Detect which cell encompasses the target text, then output its [x, y] center coordinate. 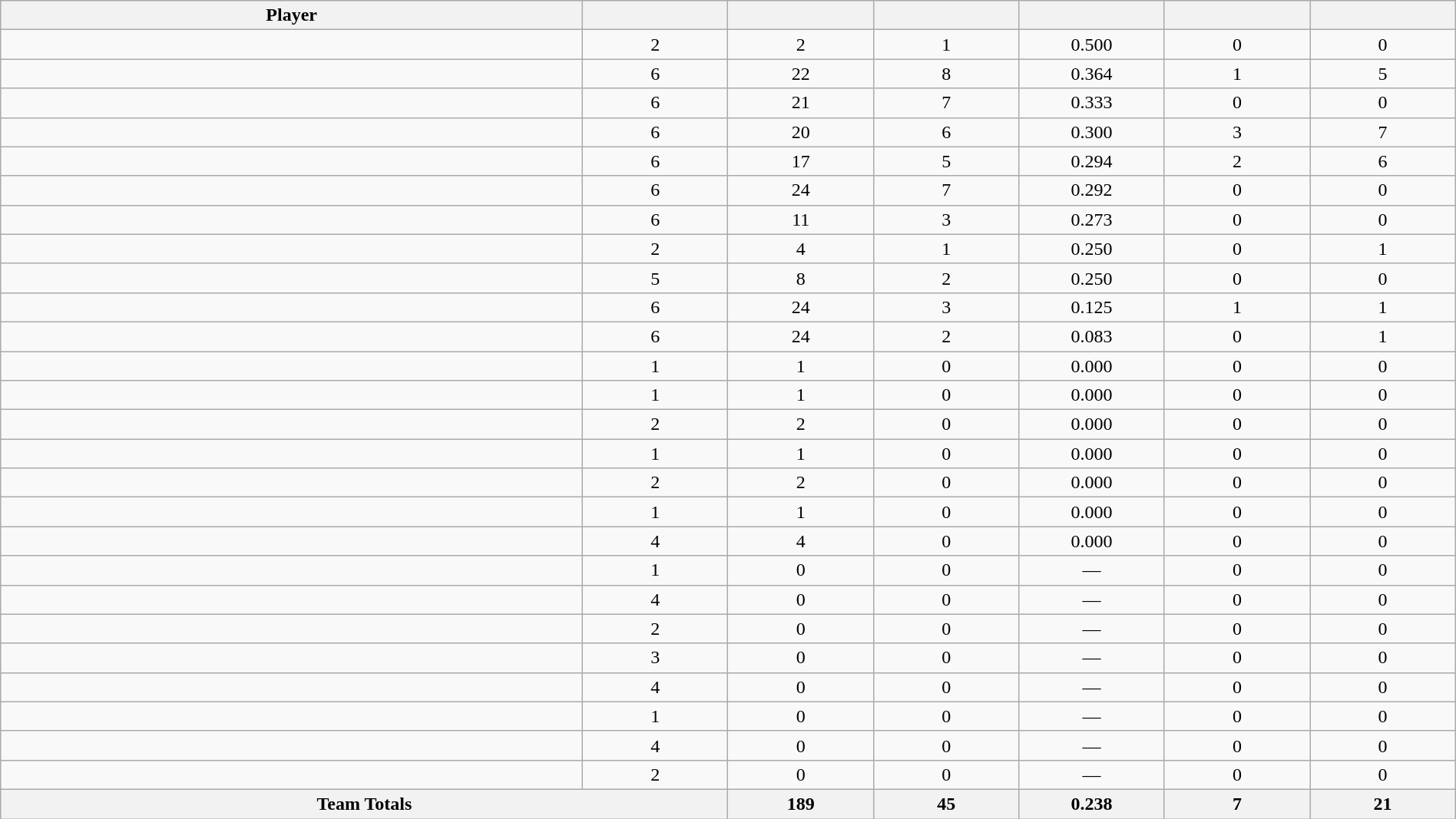
Player [292, 15]
45 [946, 804]
0.238 [1092, 804]
0.294 [1092, 161]
0.364 [1092, 74]
0.083 [1092, 336]
0.125 [1092, 307]
0.273 [1092, 220]
0.292 [1092, 190]
0.300 [1092, 132]
22 [800, 74]
20 [800, 132]
17 [800, 161]
189 [800, 804]
11 [800, 220]
Team Totals [364, 804]
0.500 [1092, 45]
0.333 [1092, 103]
